Detect which cell encompasses the target text, then output its (X, Y) center coordinate. 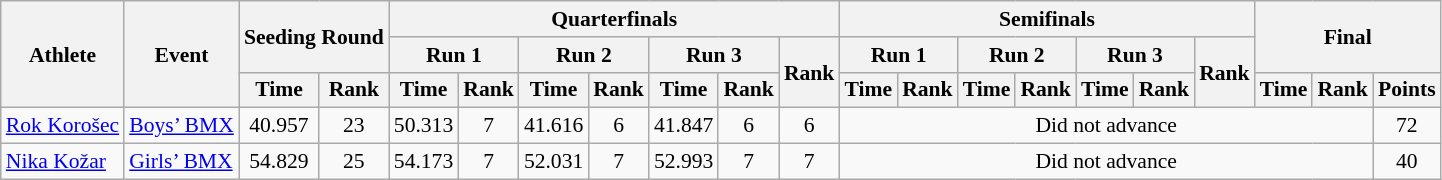
23 (354, 126)
Girls’ BMX (182, 162)
50.313 (424, 126)
Quarterfinals (614, 19)
Boys’ BMX (182, 126)
Athlete (62, 54)
41.847 (684, 126)
41.616 (554, 126)
52.031 (554, 162)
25 (354, 162)
Seeding Round (314, 36)
54.173 (424, 162)
40 (1407, 162)
40.957 (279, 126)
Final (1348, 36)
Points (1407, 90)
Nika Kožar (62, 162)
72 (1407, 126)
54.829 (279, 162)
Semifinals (1046, 19)
52.993 (684, 162)
Rok Korošec (62, 126)
Event (182, 54)
